For the text-containing cell, return its midpoint in [X, Y] coordinate format. 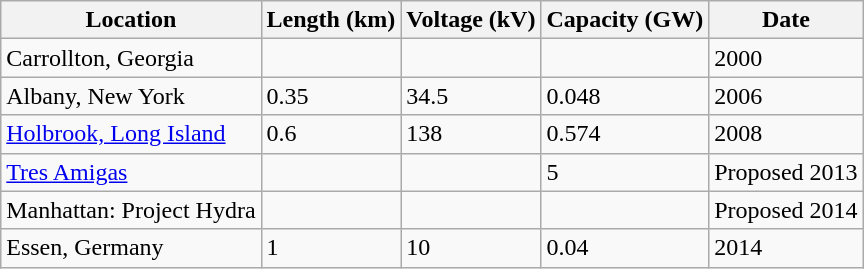
2006 [786, 96]
Holbrook, Long Island [131, 134]
34.5 [471, 96]
Albany, New York [131, 96]
Carrollton, Georgia [131, 58]
0.6 [331, 134]
10 [471, 248]
2000 [786, 58]
1 [331, 248]
Tres Amigas [131, 172]
2008 [786, 134]
0.35 [331, 96]
Proposed 2014 [786, 210]
Location [131, 20]
138 [471, 134]
0.574 [625, 134]
Capacity (GW) [625, 20]
Voltage (kV) [471, 20]
Manhattan: Project Hydra [131, 210]
2014 [786, 248]
Proposed 2013 [786, 172]
0.048 [625, 96]
Essen, Germany [131, 248]
Date [786, 20]
5 [625, 172]
Length (km) [331, 20]
0.04 [625, 248]
